For the text-containing cell, return its midpoint in (X, Y) coordinate format. 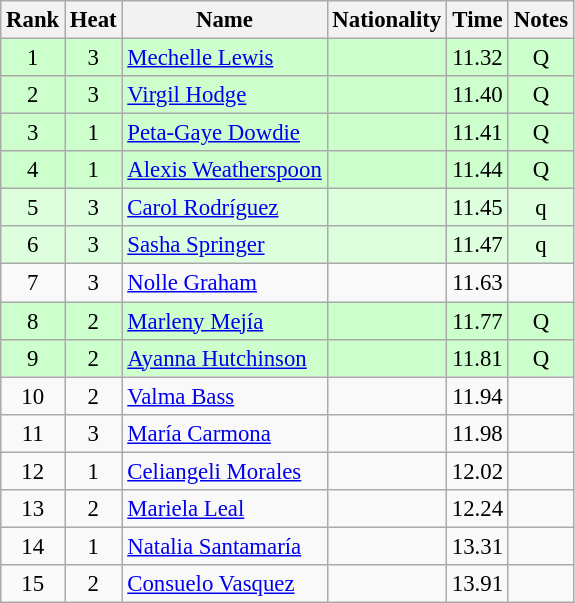
10 (33, 396)
13 (33, 509)
Sasha Springer (224, 245)
14 (33, 546)
11.94 (478, 396)
Rank (33, 20)
13.91 (478, 584)
11.81 (478, 358)
Ayanna Hutchinson (224, 358)
6 (33, 245)
13.31 (478, 546)
Mariela Leal (224, 509)
12.24 (478, 509)
Notes (540, 20)
11.41 (478, 133)
Mechelle Lewis (224, 58)
11.45 (478, 208)
Natalia Santamaría (224, 546)
Carol Rodríguez (224, 208)
5 (33, 208)
Name (224, 20)
15 (33, 584)
11.63 (478, 283)
Marleny Mejía (224, 321)
11.32 (478, 58)
María Carmona (224, 433)
12 (33, 471)
Nolle Graham (224, 283)
12.02 (478, 471)
Peta-Gaye Dowdie (224, 133)
8 (33, 321)
11.44 (478, 170)
9 (33, 358)
Heat (94, 20)
Nationality (386, 20)
7 (33, 283)
Alexis Weatherspoon (224, 170)
4 (33, 170)
Consuelo Vasquez (224, 584)
11.98 (478, 433)
11.40 (478, 95)
Valma Bass (224, 396)
11.77 (478, 321)
Celiangeli Morales (224, 471)
Time (478, 20)
11.47 (478, 245)
Virgil Hodge (224, 95)
11 (33, 433)
